Return [X, Y] of the center of cell containing provided text 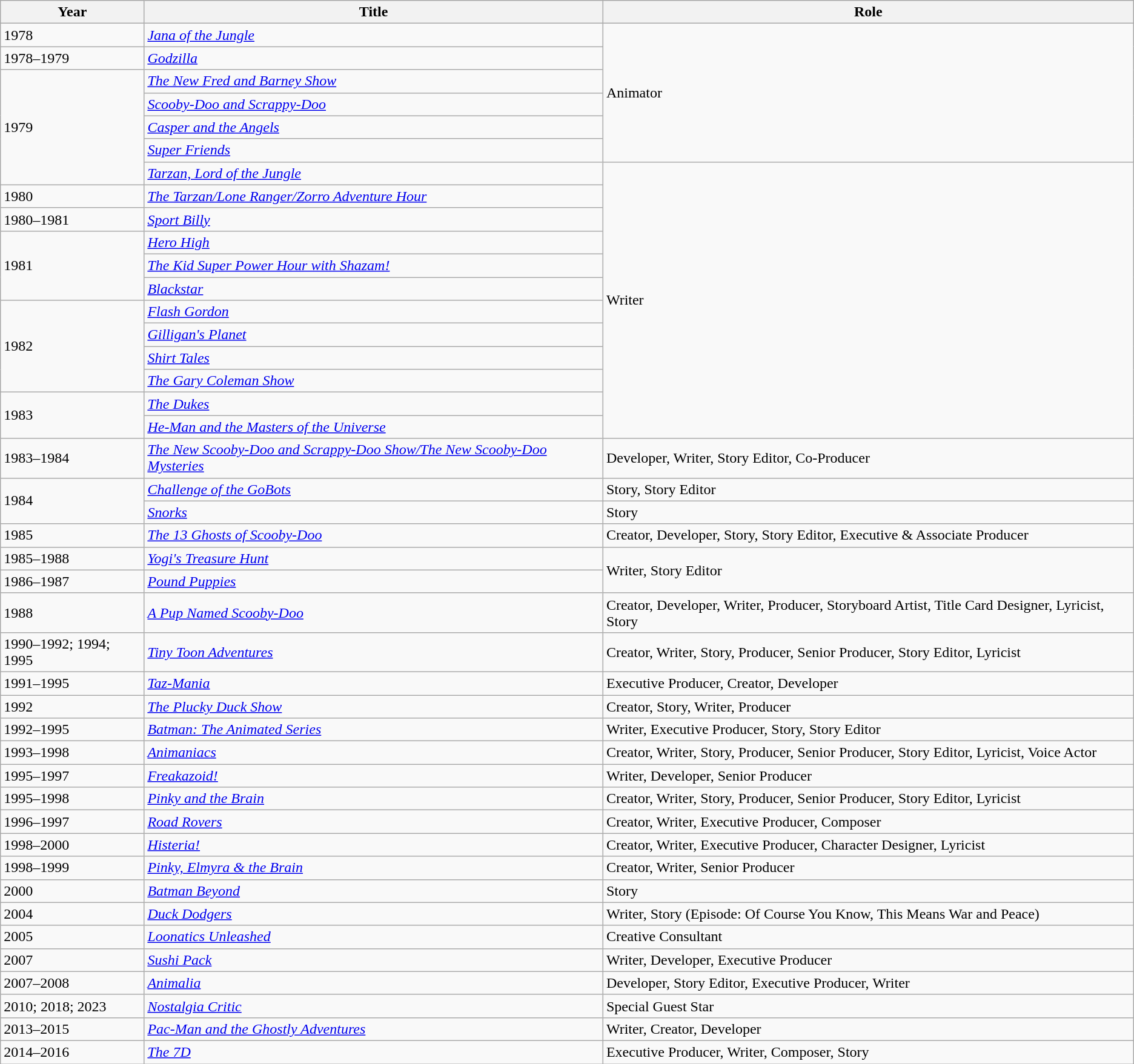
1998–1999 [73, 868]
A Pup Named Scooby-Doo [374, 613]
Pound Puppies [374, 581]
The New Scooby-Doo and Scrappy-Doo Show/The New Scooby-Doo Mysteries [374, 458]
2005 [73, 937]
2007 [73, 960]
Developer, Writer, Story Editor, Co-Producer [868, 458]
1980 [73, 196]
Jana of the Jungle [374, 35]
Title [374, 12]
The 13 Ghosts of Scooby-Doo [374, 535]
The 7D [374, 1052]
Snorks [374, 512]
Executive Producer, Writer, Composer, Story [868, 1052]
1983–1984 [73, 458]
Creator, Writer, Story, Producer, Senior Producer, Story Editor, Lyricist, Voice Actor [868, 753]
Animalia [374, 983]
1984 [73, 501]
Nostalgia Critic [374, 1006]
The Gary Coleman Show [374, 381]
1995–1997 [73, 776]
The Kid Super Power Hour with Shazam! [374, 265]
Batman: The Animated Series [374, 730]
Creator, Writer, Senior Producer [868, 868]
Writer, Story Editor [868, 570]
Executive Producer, Creator, Developer [868, 683]
Flash Gordon [374, 312]
Animaniacs [374, 753]
Duck Dodgers [374, 914]
1992 [73, 707]
2007–2008 [73, 983]
1995–1998 [73, 799]
1996–1997 [73, 822]
Tarzan, Lord of the Jungle [374, 173]
1985 [73, 535]
Writer, Developer, Senior Producer [868, 776]
1981 [73, 265]
Story, Story Editor [868, 489]
Writer, Executive Producer, Story, Story Editor [868, 730]
The New Fred and Barney Show [374, 81]
Sushi Pack [374, 960]
Hero High [374, 242]
Sport Billy [374, 219]
Loonatics Unleashed [374, 937]
1991–1995 [73, 683]
Yogi's Treasure Hunt [374, 558]
2013–2015 [73, 1029]
Challenge of the GoBots [374, 489]
Special Guest Star [868, 1006]
Creator, Writer, Executive Producer, Composer [868, 822]
Creative Consultant [868, 937]
1986–1987 [73, 581]
Role [868, 12]
Road Rovers [374, 822]
1985–1988 [73, 558]
Pinky and the Brain [374, 799]
Batman Beyond [374, 891]
1983 [73, 415]
1993–1998 [73, 753]
2010; 2018; 2023 [73, 1006]
1980–1981 [73, 219]
1990–1992; 1994; 1995 [73, 652]
Writer, Creator, Developer [868, 1029]
Creator, Developer, Story, Story Editor, Executive & Associate Producer [868, 535]
Writer [868, 300]
Taz-Mania [374, 683]
Writer, Story (Episode: Of Course You Know, This Means War and Peace) [868, 914]
The Dukes [374, 404]
1998–2000 [73, 845]
Godzilla [374, 58]
Histeria! [374, 845]
Creator, Writer, Executive Producer, Character Designer, Lyricist [868, 845]
Freakazoid! [374, 776]
Creator, Story, Writer, Producer [868, 707]
1978 [73, 35]
Shirt Tales [374, 358]
2004 [73, 914]
1988 [73, 613]
Gilligan's Planet [374, 335]
He-Man and the Masters of the Universe [374, 427]
1982 [73, 346]
Pac-Man and the Ghostly Adventures [374, 1029]
The Tarzan/Lone Ranger/Zorro Adventure Hour [374, 196]
1992–1995 [73, 730]
Developer, Story Editor, Executive Producer, Writer [868, 983]
2000 [73, 891]
The Plucky Duck Show [374, 707]
1979 [73, 127]
Scooby-Doo and Scrappy-Doo [374, 104]
Creator, Developer, Writer, Producer, Storyboard Artist, Title Card Designer, Lyricist, Story [868, 613]
Blackstar [374, 289]
Casper and the Angels [374, 127]
1978–1979 [73, 58]
Writer, Developer, Executive Producer [868, 960]
Tiny Toon Adventures [374, 652]
Pinky, Elmyra & the Brain [374, 868]
Animator [868, 93]
Super Friends [374, 150]
Year [73, 12]
2014–2016 [73, 1052]
